Detect which cell encompasses the target text, then output its [x, y] center coordinate. 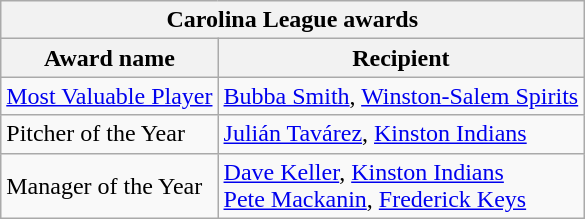
Carolina League awards [292, 20]
Bubba Smith, Winston-Salem Spirits [401, 96]
Recipient [401, 58]
Julián Tavárez, Kinston Indians [401, 134]
Pitcher of the Year [110, 134]
Award name [110, 58]
Manager of the Year [110, 186]
Most Valuable Player [110, 96]
Dave Keller, Kinston Indians Pete Mackanin, Frederick Keys [401, 186]
